Capture the cell that displays the provided text and extract its (x, y) central coordinate. 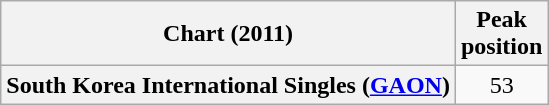
Peakposition (501, 34)
South Korea International Singles (GAON) (228, 85)
53 (501, 85)
Chart (2011) (228, 34)
